Extract the (x, y) coordinate from the center of the cell holding the provided text.  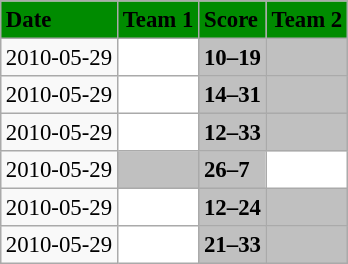
12–24 (233, 208)
Score (233, 20)
14–31 (233, 95)
10–19 (233, 57)
26–7 (233, 170)
21–33 (233, 245)
Team 1 (158, 20)
12–33 (233, 133)
Date (58, 20)
Team 2 (306, 20)
